Locate the cell with the specified text and output its (x, y) center coordinate. 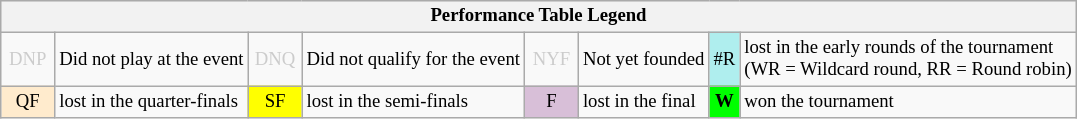
#R (724, 60)
DNP (28, 60)
SF (275, 102)
Performance Table Legend (538, 16)
Not yet founded (643, 60)
won the tournament (908, 102)
lost in the quarter-finals (152, 102)
W (724, 102)
lost in the final (643, 102)
F (551, 102)
DNQ (275, 60)
NYF (551, 60)
Did not play at the event (152, 60)
lost in the semi-finals (413, 102)
QF (28, 102)
lost in the early rounds of the tournament(WR = Wildcard round, RR = Round robin) (908, 60)
Did not qualify for the event (413, 60)
